For the text-containing cell, return its midpoint in [X, Y] coordinate format. 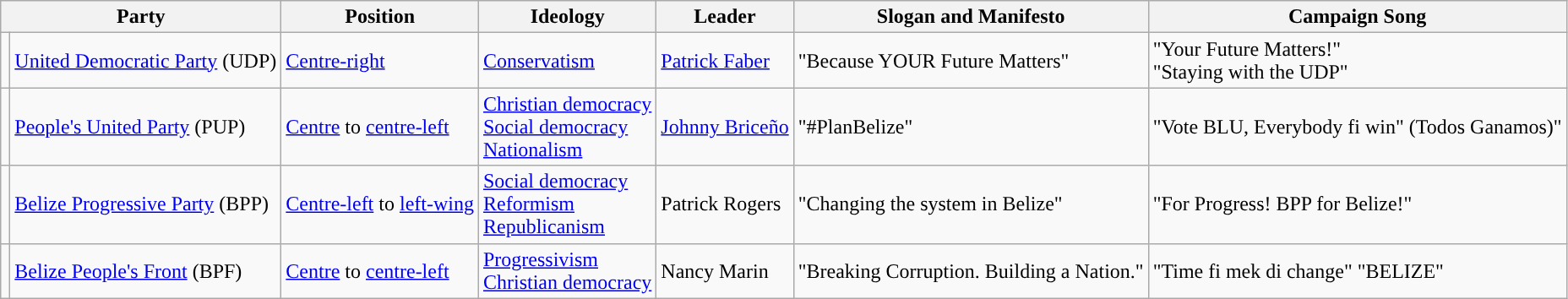
United Democratic Party (UDP) [145, 61]
"Breaking Corruption. Building a Nation." [971, 270]
Belize Progressive Party (BPP) [145, 204]
Position [380, 17]
"Your Future Matters!""Staying with the UDP" [1357, 61]
"For Progress! BPP for Belize!" [1357, 204]
"Because YOUR Future Matters" [971, 61]
Conservatism [567, 61]
Patrick Faber [725, 61]
"Time fi mek di change" "BELIZE" [1357, 270]
Patrick Rogers [725, 204]
Nancy Marin [725, 270]
Slogan and Manifesto [971, 17]
People's United Party (PUP) [145, 127]
Johnny Briceño [725, 127]
Leader [725, 17]
"Vote BLU, Everybody fi win" (Todos Ganamos)" [1357, 127]
Ideology [567, 17]
Centre-right [380, 61]
Centre-left to left-wing [380, 204]
Christian democracySocial democracyNationalism [567, 127]
Belize People's Front (BPF) [145, 270]
Social democracyReformismRepublicanism [567, 204]
"#PlanBelize" [971, 127]
Campaign Song [1357, 17]
Party [141, 17]
"Changing the system in Belize" [971, 204]
ProgressivismChristian democracy [567, 270]
